Detect which cell encompasses the target text, then output its [x, y] center coordinate. 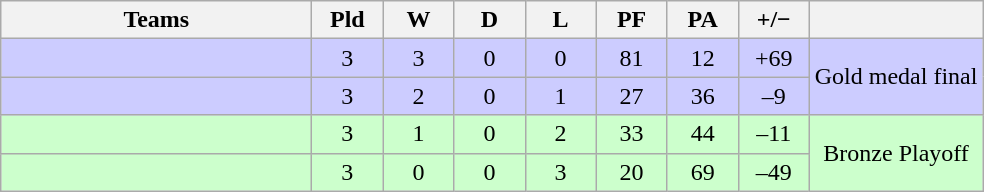
Bronze Playoff [896, 153]
PA [702, 20]
20 [632, 172]
–9 [774, 96]
+69 [774, 58]
36 [702, 96]
–49 [774, 172]
44 [702, 134]
69 [702, 172]
+/− [774, 20]
Gold medal final [896, 77]
Teams [156, 20]
81 [632, 58]
33 [632, 134]
12 [702, 58]
D [490, 20]
PF [632, 20]
L [560, 20]
W [418, 20]
–11 [774, 134]
27 [632, 96]
Pld [348, 20]
